Return the (x, y) coordinate for the center point of the cell that contains the specified text.  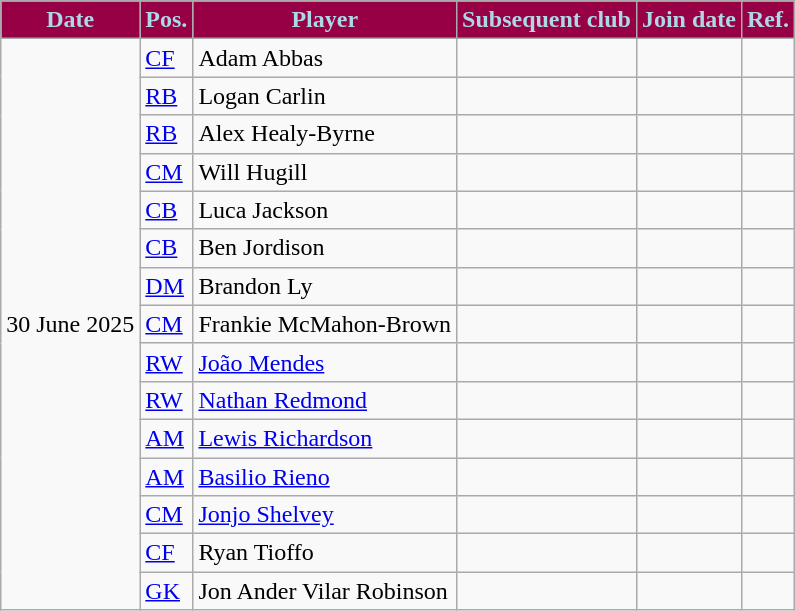
Pos. (166, 20)
Subsequent club (547, 20)
Ryan Tioffo (325, 553)
Luca Jackson (325, 210)
Adam Abbas (325, 58)
GK (166, 591)
Ben Jordison (325, 248)
Will Hugill (325, 172)
Ref. (768, 20)
30 June 2025 (70, 324)
Basilio Rieno (325, 477)
Brandon Ly (325, 286)
João Mendes (325, 362)
Lewis Richardson (325, 438)
Nathan Redmond (325, 400)
Jonjo Shelvey (325, 515)
Frankie McMahon-Brown (325, 324)
Alex Healy-Byrne (325, 134)
Join date (688, 20)
Jon Ander Vilar Robinson (325, 591)
DM (166, 286)
Date (70, 20)
Logan Carlin (325, 96)
Player (325, 20)
